Scan for the cell matching the given text and deliver its (X, Y) coordinate at center. 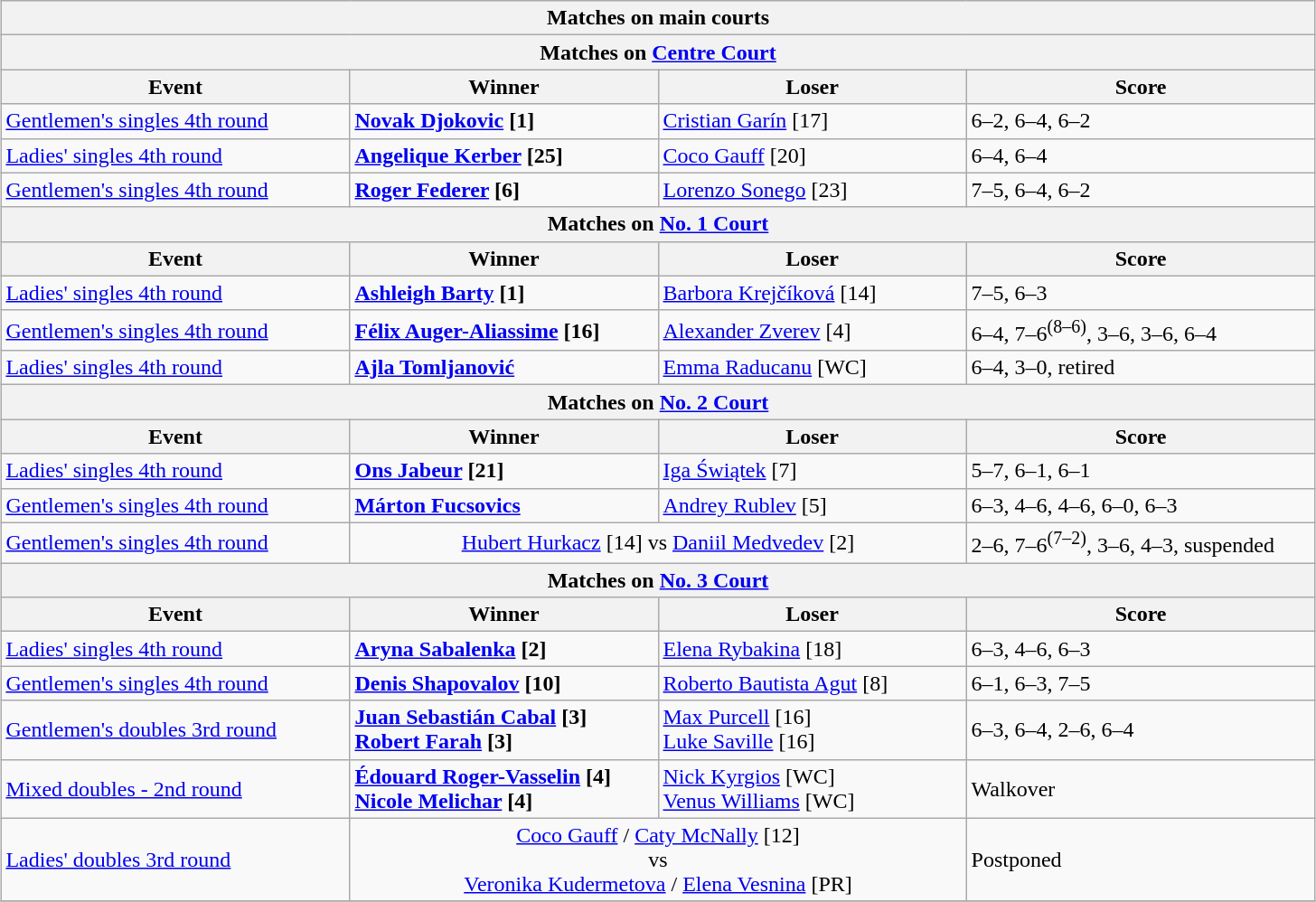
Márton Fucsovics (504, 505)
Matches on No. 1 Court (658, 224)
Ashleigh Barty [1] (504, 293)
Emma Raducanu [WC] (812, 368)
6–3, 6–4, 2–6, 6–4 (1141, 730)
Juan Sebastián Cabal [3] Robert Farah [3] (504, 730)
2–6, 7–6(7–2), 3–6, 4–3, suspended (1141, 542)
Denis Shapovalov [10] (504, 683)
Coco Gauff / Caty McNally [12]vs Veronika Kudermetova / Elena Vesnina [PR] (658, 860)
Édouard Roger-Vasselin [4] Nicole Melichar [4] (504, 788)
Hubert Hurkacz [14] vs Daniil Medvedev [2] (658, 542)
Max Purcell [16] Luke Saville [16] (812, 730)
Matches on main courts (658, 18)
Matches on No. 2 Court (658, 402)
Cristian Garín [17] (812, 121)
Postponed (1141, 860)
6–4, 3–0, retired (1141, 368)
Ladies' doubles 3rd round (175, 860)
6–3, 4–6, 6–3 (1141, 649)
Gentlemen's doubles 3rd round (175, 730)
7–5, 6–3 (1141, 293)
Ons Jabeur [21] (504, 471)
Nick Kyrgios [WC] Venus Williams [WC] (812, 788)
6–2, 6–4, 6–2 (1141, 121)
Andrey Rublev [5] (812, 505)
6–1, 6–3, 7–5 (1141, 683)
5–7, 6–1, 6–1 (1141, 471)
Novak Djokovic [1] (504, 121)
Barbora Krejčíková [14] (812, 293)
Lorenzo Sonego [23] (812, 190)
6–3, 4–6, 4–6, 6–0, 6–3 (1141, 505)
7–5, 6–4, 6–2 (1141, 190)
Elena Rybakina [18] (812, 649)
Félix Auger-Aliassime [16] (504, 331)
Aryna Sabalenka [2] (504, 649)
Iga Świątek [7] (812, 471)
Roberto Bautista Agut [8] (812, 683)
Walkover (1141, 788)
Alexander Zverev [4] (812, 331)
6–4, 7–6(8–6), 3–6, 3–6, 6–4 (1141, 331)
Ajla Tomljanović (504, 368)
Angelique Kerber [25] (504, 155)
Matches on No. 3 Court (658, 580)
Roger Federer [6] (504, 190)
Coco Gauff [20] (812, 155)
Matches on Centre Court (658, 52)
Mixed doubles - 2nd round (175, 788)
6–4, 6–4 (1141, 155)
